Determine the (x, y) coordinate at the center of the cell enclosing the given text.  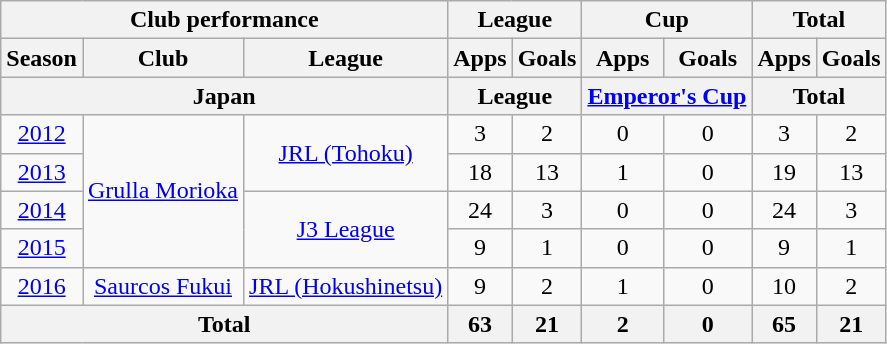
2014 (42, 210)
J3 League (346, 229)
2013 (42, 172)
Season (42, 58)
2015 (42, 248)
Saurcos Fukui (162, 286)
65 (784, 324)
Grulla Morioka (162, 191)
2012 (42, 134)
Cup (667, 20)
Club (162, 58)
2016 (42, 286)
63 (480, 324)
Club performance (224, 20)
JRL (Hokushinetsu) (346, 286)
JRL (Tohoku) (346, 153)
10 (784, 286)
Japan (224, 96)
18 (480, 172)
19 (784, 172)
Emperor's Cup (667, 96)
